Pinpoint the cell where the given text exists, returning its (X, Y) midpoint coordinate. 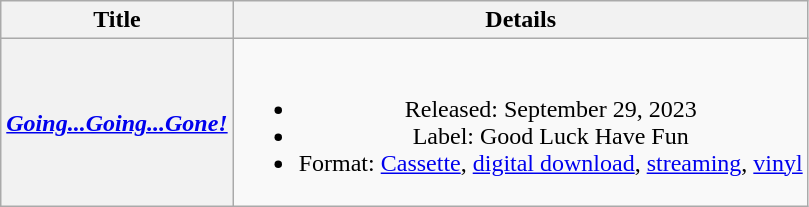
Going...Going...Gone! (117, 122)
Title (117, 20)
Released: September 29, 2023Label: Good Luck Have FunFormat: Cassette, digital download, streaming, vinyl (520, 122)
Details (520, 20)
